Search for the cell housing the specified text and yield its [X, Y] center coordinate. 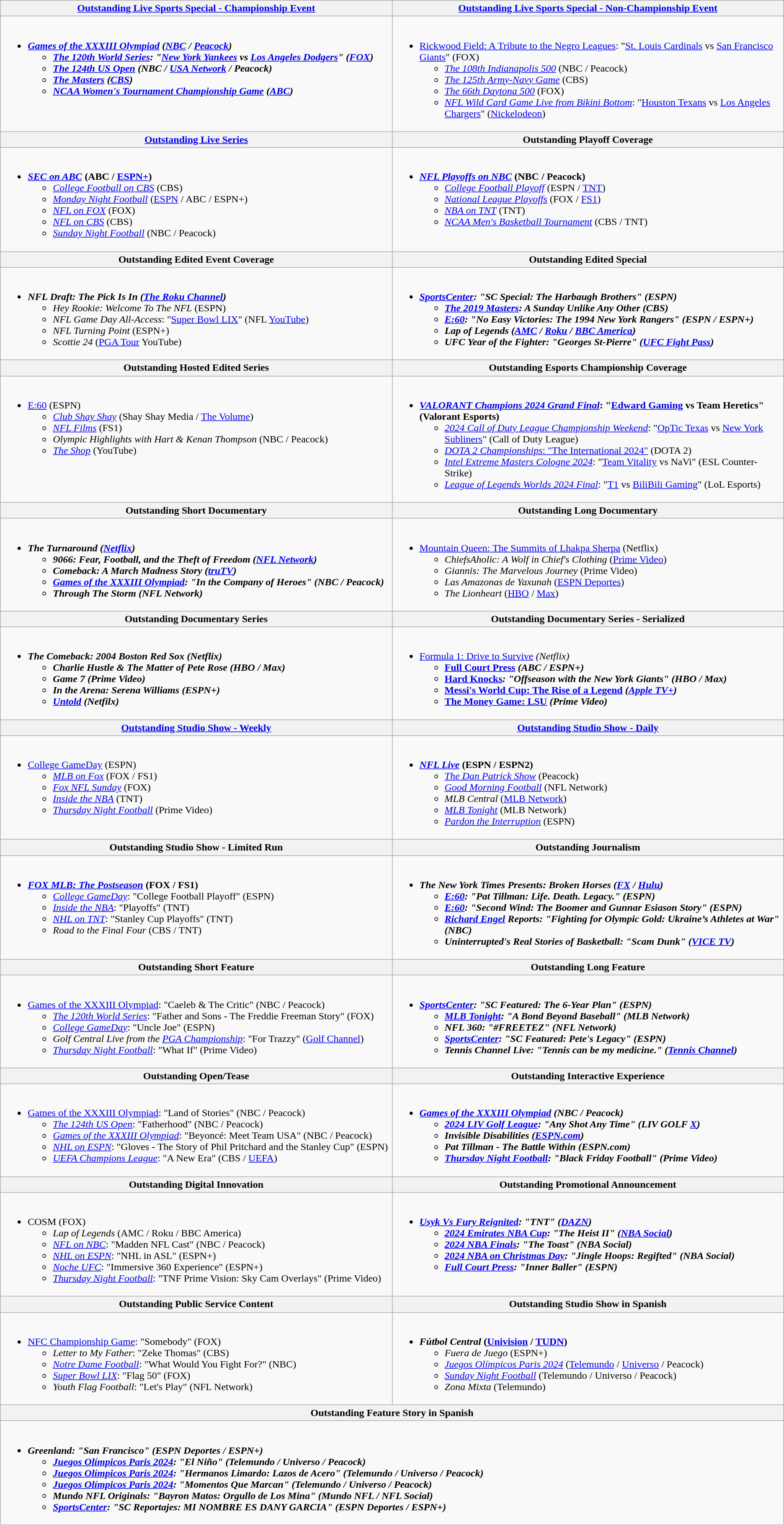
Outstanding Journalism [588, 848]
Outstanding Promotional Announcement [588, 1184]
Outstanding Digital Innovation [196, 1184]
Outstanding Live Series [196, 140]
Outstanding Long Documentary [588, 510]
Outstanding Feature Story in Spanish [392, 1413]
Outstanding Studio Show - Weekly [196, 728]
Outstanding Long Feature [588, 967]
College GameDay (ESPN)MLB on Fox (FOX / FS1)Fox NFL Sunday (FOX)Inside the NBA (TNT)Thursday Night Football (Prime Video) [196, 788]
Outstanding Interactive Experience [588, 1076]
Outstanding Edited Event Coverage [196, 259]
Outstanding Playoff Coverage [588, 140]
Outstanding Live Sports Special - Championship Event [196, 8]
Outstanding Open/Tease [196, 1076]
Outstanding Short Documentary [196, 510]
Outstanding Public Service Content [196, 1304]
Outstanding Documentary Series [196, 619]
Outstanding Hosted Edited Series [196, 368]
Outstanding Studio Show in Spanish [588, 1304]
Outstanding Live Sports Special - Non-Championship Event [588, 8]
Outstanding Studio Show - Limited Run [196, 848]
Outstanding Documentary Series - Serialized [588, 619]
Outstanding Edited Special [588, 259]
Outstanding Studio Show - Daily [588, 728]
Outstanding Short Feature [196, 967]
Outstanding Esports Championship Coverage [588, 368]
